Identify which cell holds the provided text, then report its (x, y) central coordinate. 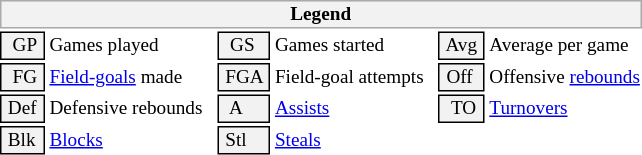
Defensive rebounds (131, 108)
GS (244, 46)
Legend (320, 14)
TO (462, 108)
GP (22, 46)
Offensive rebounds (565, 77)
Turnovers (565, 108)
Games played (131, 46)
Field-goal attempts (354, 77)
Def (22, 108)
Average per game (565, 46)
FGA (244, 77)
Avg (462, 46)
Stl (244, 140)
Field-goals made (131, 77)
Blk (22, 140)
A (244, 108)
Off (462, 77)
FG (22, 77)
Blocks (131, 140)
Steals (354, 140)
Assists (354, 108)
Games started (354, 46)
